Extract the [X, Y] coordinate from the center of the cell holding the provided text.  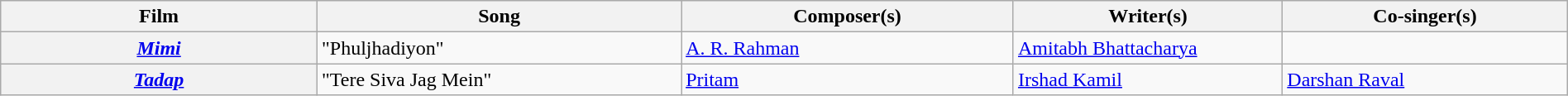
Pritam [848, 79]
Mimi [159, 48]
Tadap [159, 79]
Irshad Kamil [1148, 79]
A. R. Rahman [848, 48]
Film [159, 17]
Composer(s) [848, 17]
Co-singer(s) [1425, 17]
Amitabh Bhattacharya [1148, 48]
Writer(s) [1148, 17]
"Phuljhadiyon" [499, 48]
"Tere Siva Jag Mein" [499, 79]
Darshan Raval [1425, 79]
Song [499, 17]
